For the text-containing cell, return its midpoint in [x, y] coordinate format. 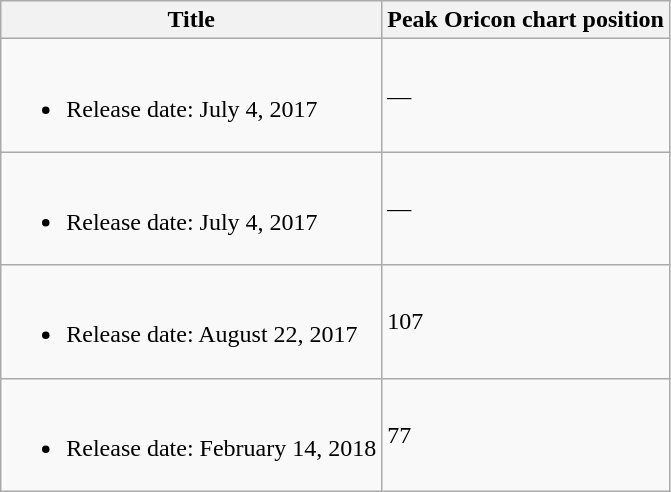
Title [192, 20]
Release date: August 22, 2017 [192, 322]
77 [526, 434]
Peak Oricon chart position [526, 20]
Release date: February 14, 2018 [192, 434]
107 [526, 322]
